Scan for the cell matching the given text and deliver its (X, Y) coordinate at center. 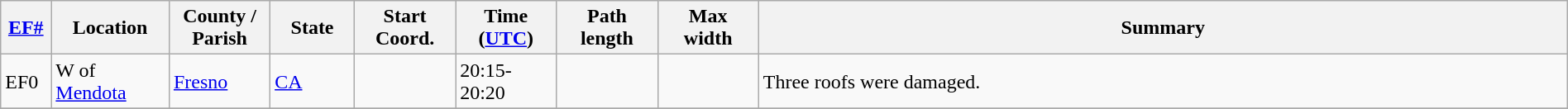
Summary (1163, 28)
Path length (607, 28)
County / Parish (219, 28)
EF# (26, 28)
20:15-20:20 (506, 81)
W of Mendota (111, 81)
Fresno (219, 81)
Max width (708, 28)
CA (313, 81)
Location (111, 28)
EF0 (26, 81)
State (313, 28)
Time (UTC) (506, 28)
Start Coord. (404, 28)
Three roofs were damaged. (1163, 81)
